Scan for the cell matching the given text and deliver its (X, Y) coordinate at center. 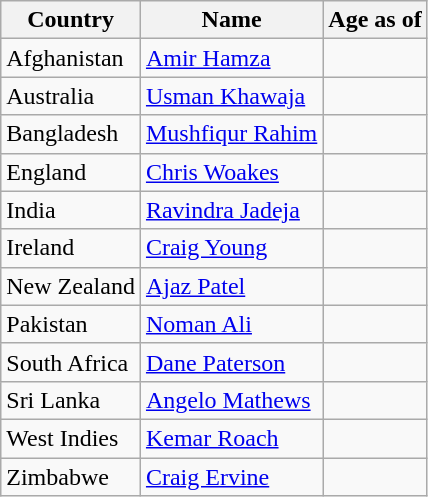
Craig Young (231, 248)
Ajaz Patel (231, 286)
Sri Lanka (71, 400)
Ravindra Jadeja (231, 210)
Afghanistan (71, 58)
Usman Khawaja (231, 96)
West Indies (71, 438)
Name (231, 20)
Ireland (71, 248)
New Zealand (71, 286)
Noman Ali (231, 324)
Age as of (375, 20)
Australia (71, 96)
Amir Hamza (231, 58)
Zimbabwe (71, 477)
India (71, 210)
England (71, 172)
Craig Ervine (231, 477)
South Africa (71, 362)
Bangladesh (71, 134)
Chris Woakes (231, 172)
Pakistan (71, 324)
Mushfiqur Rahim (231, 134)
Kemar Roach (231, 438)
Country (71, 20)
Dane Paterson (231, 362)
Angelo Mathews (231, 400)
